For the text-containing cell, return its midpoint in (X, Y) coordinate format. 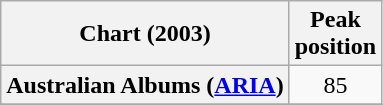
85 (335, 85)
Peakposition (335, 34)
Chart (2003) (145, 34)
Australian Albums (ARIA) (145, 85)
